Find where the given text appears and provide that cell's center as (X, Y) coordinate. 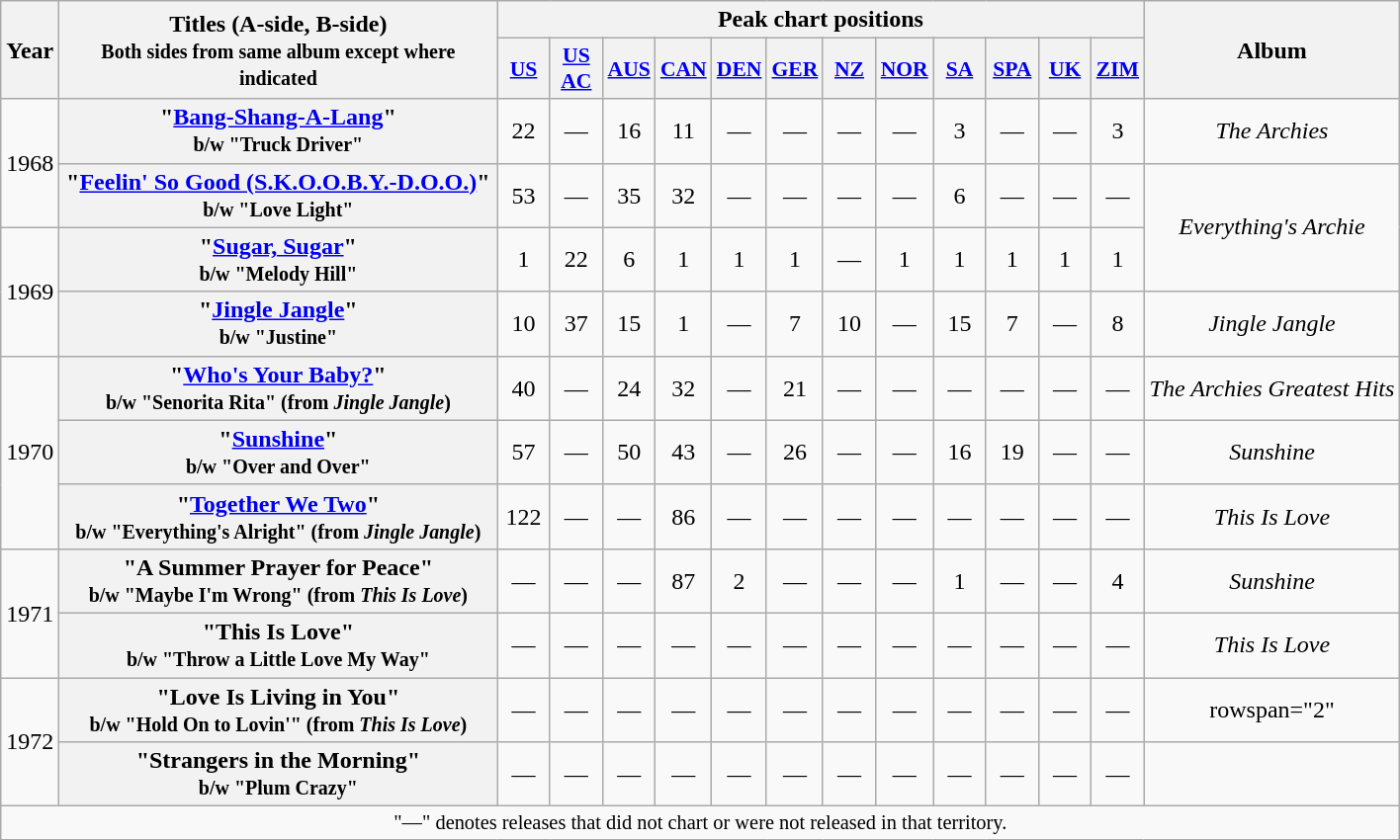
"Together We Two"b/w "Everything's Alright" (from Jingle Jangle) (279, 516)
US AC (575, 69)
35 (629, 196)
40 (524, 387)
ZIM (1117, 69)
24 (629, 387)
26 (795, 453)
"Who's Your Baby?"b/w "Senorita Rita" (from Jingle Jangle) (279, 387)
"Strangers in the Morning"b/w "Plum Crazy" (279, 775)
AUS (629, 69)
2 (740, 581)
US (524, 69)
Album (1271, 49)
50 (629, 453)
11 (684, 130)
Peak chart positions (821, 20)
1971 (30, 613)
122 (524, 516)
"Love Is Living in You"b/w "Hold On to Lovin'" (from This Is Love) (279, 710)
53 (524, 196)
1969 (30, 292)
SA (959, 69)
The Archies Greatest Hits (1271, 387)
86 (684, 516)
Everything's Archie (1271, 227)
"Feelin' So Good (S.K.O.O.B.Y.-D.O.O.)"b/w "Love Light" (279, 196)
The Archies (1271, 130)
87 (684, 581)
1972 (30, 742)
NZ (848, 69)
1970 (30, 453)
UK (1064, 69)
21 (795, 387)
"Sugar, Sugar"b/w "Melody Hill" (279, 259)
DEN (740, 69)
rowspan="2" (1271, 710)
1968 (30, 163)
"This Is Love"b/w "Throw a Little Love My Way" (279, 644)
"Bang-Shang-A-Lang"b/w "Truck Driver" (279, 130)
"A Summer Prayer for Peace"b/w "Maybe I'm Wrong" (from This Is Love) (279, 581)
"—" denotes releases that did not chart or were not released in that territory. (700, 823)
Titles (A-side, B-side)Both sides from same album except where indicated (279, 49)
37 (575, 324)
"Jingle Jangle"b/w "Justine" (279, 324)
SPA (1012, 69)
Year (30, 49)
GER (795, 69)
Jingle Jangle (1271, 324)
4 (1117, 581)
8 (1117, 324)
57 (524, 453)
19 (1012, 453)
NOR (905, 69)
"Sunshine"b/w "Over and Over" (279, 453)
43 (684, 453)
CAN (684, 69)
